Return the (x, y) coordinate for the center point of the cell that contains the specified text.  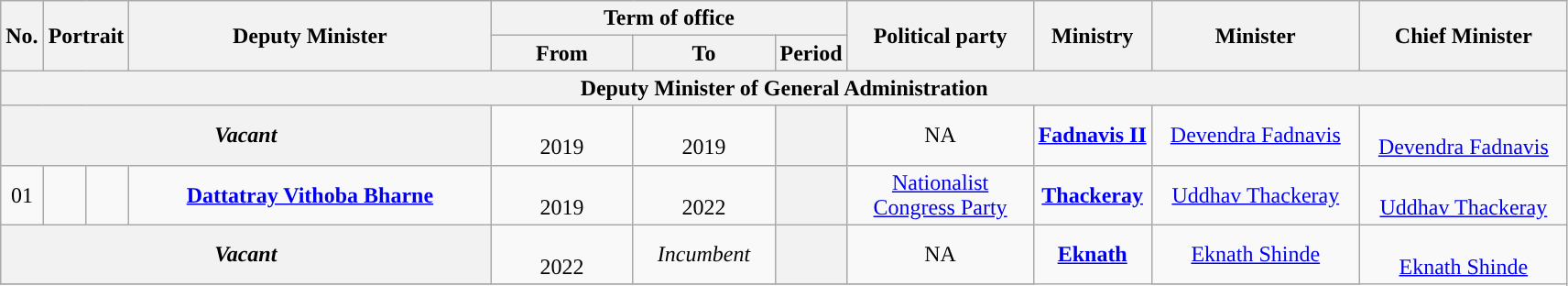
Ministry (1092, 36)
Portrait (86, 36)
No. (22, 36)
Term of office (669, 18)
Dattatray Vithoba Bharne (310, 194)
Deputy Minister of General Administration (784, 88)
From (562, 53)
Thackeray (1092, 194)
To (703, 53)
Fadnavis II (1092, 136)
Eknath (1092, 255)
Nationalist Congress Party (940, 194)
01 (22, 194)
Political party (940, 36)
Incumbent (703, 255)
Chief Minister (1464, 36)
Minister (1255, 36)
Deputy Minister (310, 36)
Period (811, 53)
